Output the (X, Y) coordinate of the center of the cell containing the given text.  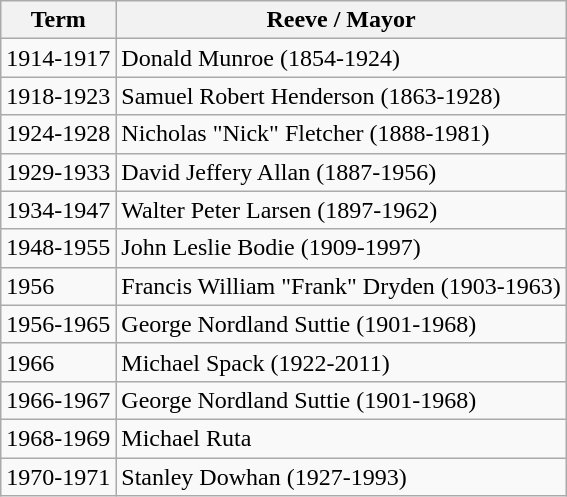
1918-1923 (58, 96)
Nicholas "Nick" Fletcher (1888-1981) (342, 134)
John Leslie Bodie (1909-1997) (342, 248)
Stanley Dowhan (1927-1993) (342, 477)
1970-1971 (58, 477)
1968-1969 (58, 438)
1914-1917 (58, 58)
1966 (58, 362)
David Jeffery Allan (1887-1956) (342, 172)
Michael Ruta (342, 438)
1924-1928 (58, 134)
Reeve / Mayor (342, 20)
Michael Spack (1922-2011) (342, 362)
Francis William "Frank" Dryden (1903-1963) (342, 286)
1929-1933 (58, 172)
Walter Peter Larsen (1897-1962) (342, 210)
1934-1947 (58, 210)
1956-1965 (58, 324)
Donald Munroe (1854-1924) (342, 58)
1956 (58, 286)
Term (58, 20)
Samuel Robert Henderson (1863-1928) (342, 96)
1948-1955 (58, 248)
1966-1967 (58, 400)
